Capture the cell that displays the provided text and extract its (x, y) central coordinate. 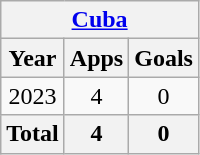
Total (33, 134)
Goals (164, 58)
Apps (96, 58)
Cuba (100, 20)
Year (33, 58)
2023 (33, 96)
